Search for the cell housing the specified text and yield its (X, Y) center coordinate. 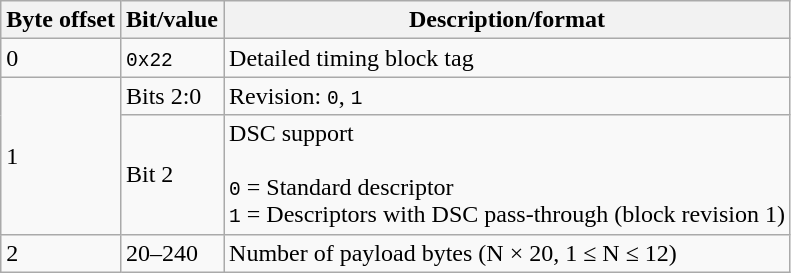
0x22 (172, 58)
Byte offset (61, 20)
Revision: 0, 1 (508, 96)
DSC support0 = Standard descriptor 1 = Descriptors with DSC pass-through (block revision 1) (508, 174)
2 (61, 253)
0 (61, 58)
Number of payload bytes (N × 20, 1 ≤ N ≤ 12) (508, 253)
Bit/value (172, 20)
Description/format (508, 20)
20–240 (172, 253)
Bit 2 (172, 174)
Bits 2:0 (172, 96)
1 (61, 156)
Detailed timing block tag (508, 58)
